Capture the cell that displays the provided text and extract its [X, Y] central coordinate. 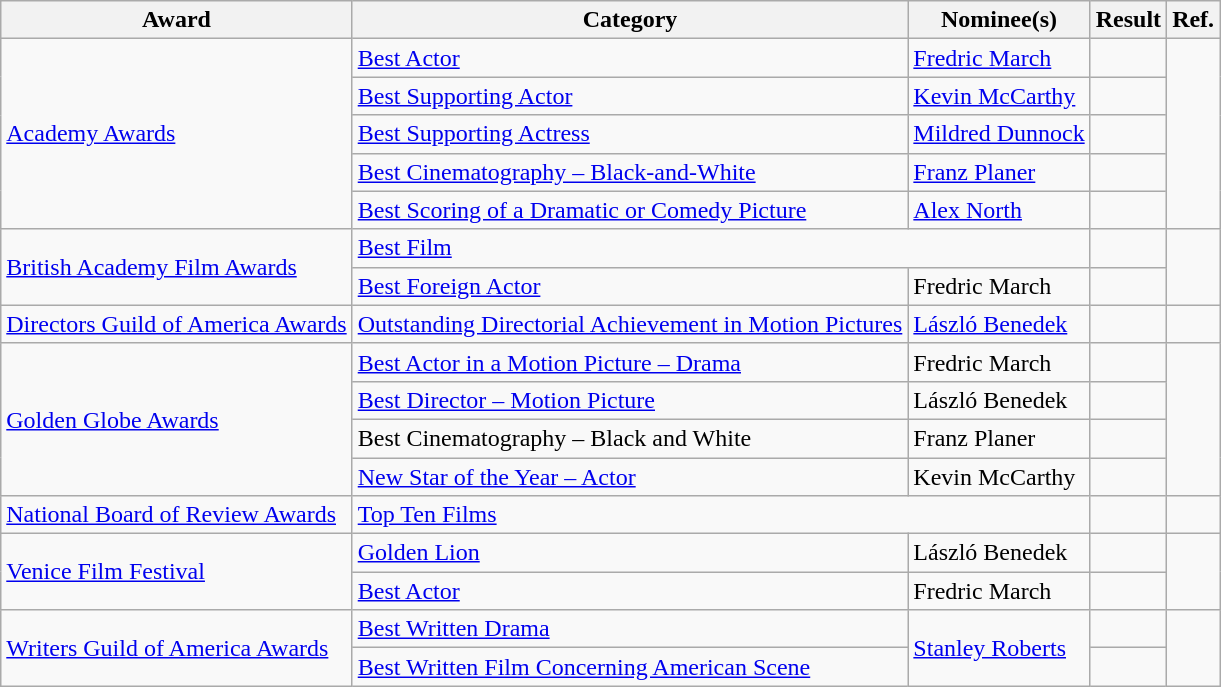
Stanley Roberts [999, 648]
Top Ten Films [721, 515]
Directors Guild of America Awards [176, 324]
Ref. [1194, 20]
Best Supporting Actress [630, 134]
British Academy Film Awards [176, 267]
Best Director – Motion Picture [630, 400]
Alex North [999, 210]
Outstanding Directorial Achievement in Motion Pictures [630, 324]
National Board of Review Awards [176, 515]
Writers Guild of America Awards [176, 648]
Result [1128, 20]
Nominee(s) [999, 20]
Award [176, 20]
Best Written Film Concerning American Scene [630, 667]
Best Cinematography – Black and White [630, 438]
Academy Awards [176, 134]
Best Actor in a Motion Picture – Drama [630, 362]
Best Cinematography – Black-and-White [630, 172]
Best Written Drama [630, 629]
Category [630, 20]
Mildred Dunnock [999, 134]
Best Supporting Actor [630, 96]
Golden Globe Awards [176, 419]
Best Scoring of a Dramatic or Comedy Picture [630, 210]
Venice Film Festival [176, 572]
Golden Lion [630, 553]
Best Film [721, 248]
Best Foreign Actor [630, 286]
New Star of the Year – Actor [630, 477]
